From the cell containing the given text, extract its center point as (x, y) coordinate. 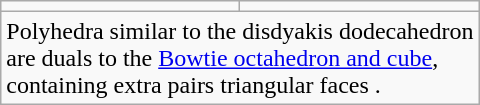
Polyhedra similar to the disdyakis dodecahedron are duals to the Bowtie octahedron and cube, containing extra pairs triangular faces . (240, 58)
